Scan for the cell matching the given text and deliver its (X, Y) coordinate at center. 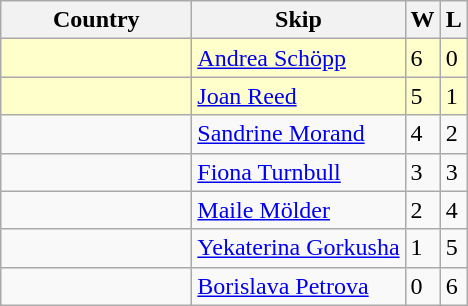
Fiona Turnbull (298, 172)
Yekaterina Gorkusha (298, 248)
W (422, 20)
Andrea Schöpp (298, 58)
Skip (298, 20)
Sandrine Morand (298, 134)
Joan Reed (298, 96)
Borislava Petrova (298, 286)
Maile Mölder (298, 210)
Country (96, 20)
L (454, 20)
